Extract the [x, y] coordinate from the center of the cell holding the provided text.  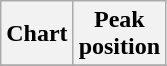
Chart [37, 34]
Peakposition [119, 34]
